Provide the [X, Y] coordinate of the cell's center where the given text is located.  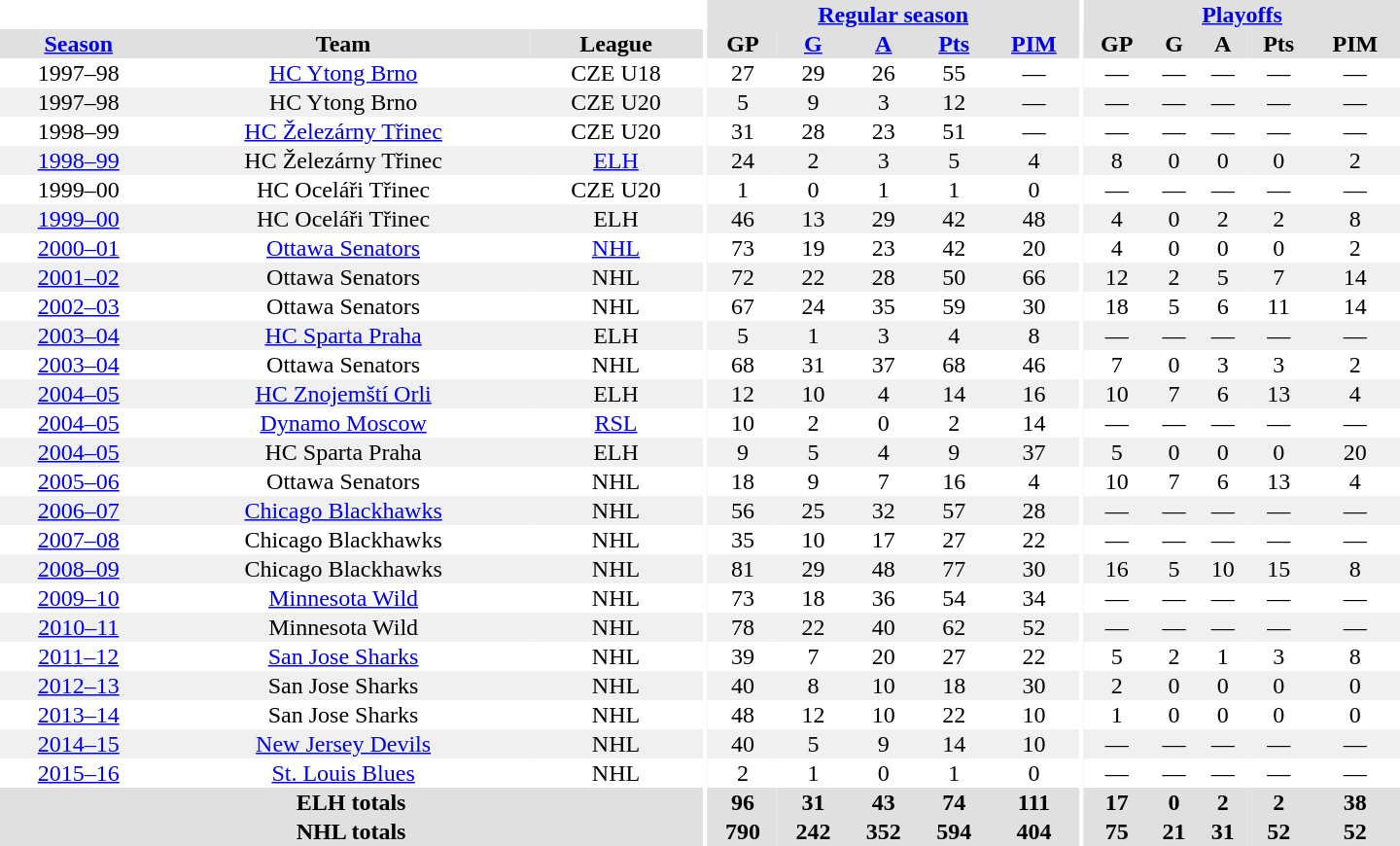
2009–10 [78, 598]
HC Znojemští Orli [342, 394]
39 [743, 656]
96 [743, 802]
790 [743, 831]
11 [1279, 306]
2014–15 [78, 744]
2015–16 [78, 773]
38 [1355, 802]
36 [884, 598]
56 [743, 511]
2011–12 [78, 656]
NHL totals [351, 831]
Team [342, 44]
77 [954, 569]
26 [884, 73]
50 [954, 277]
Dynamo Moscow [342, 423]
CZE U18 [616, 73]
352 [884, 831]
78 [743, 627]
2012–13 [78, 686]
404 [1033, 831]
2006–07 [78, 511]
New Jersey Devils [342, 744]
66 [1033, 277]
242 [813, 831]
74 [954, 802]
54 [954, 598]
25 [813, 511]
St. Louis Blues [342, 773]
League [616, 44]
594 [954, 831]
59 [954, 306]
32 [884, 511]
2007–08 [78, 540]
67 [743, 306]
55 [954, 73]
2005–06 [78, 481]
Playoffs [1242, 15]
75 [1116, 831]
RSL [616, 423]
2008–09 [78, 569]
2013–14 [78, 715]
2010–11 [78, 627]
2001–02 [78, 277]
51 [954, 131]
2000–01 [78, 248]
19 [813, 248]
81 [743, 569]
15 [1279, 569]
34 [1033, 598]
21 [1173, 831]
43 [884, 802]
111 [1033, 802]
72 [743, 277]
2002–03 [78, 306]
62 [954, 627]
ELH totals [351, 802]
Regular season [893, 15]
Season [78, 44]
57 [954, 511]
